Identify which cell holds the provided text, then report its [X, Y] central coordinate. 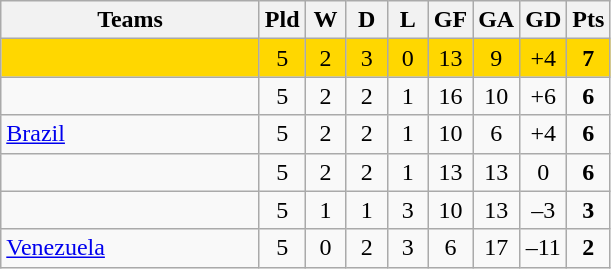
7 [588, 58]
–3 [544, 210]
GA [496, 20]
9 [496, 58]
GF [450, 20]
17 [496, 248]
16 [450, 96]
D [366, 20]
–11 [544, 248]
W [326, 20]
+6 [544, 96]
L [408, 20]
Brazil [130, 134]
Venezuela [130, 248]
Teams [130, 20]
Pts [588, 20]
GD [544, 20]
Pld [282, 20]
